Scan for the cell matching the given text and deliver its [X, Y] coordinate at center. 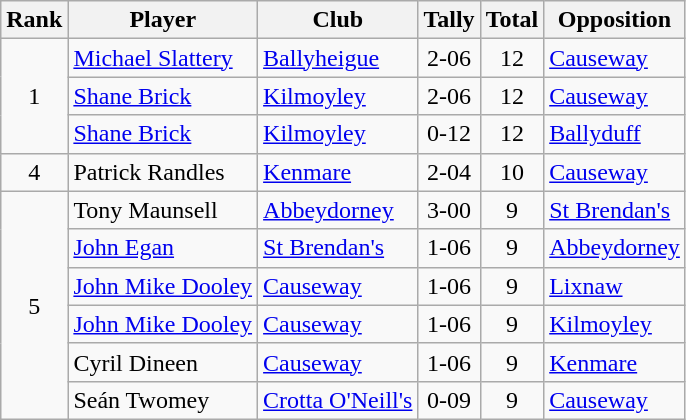
Rank [34, 20]
Tally [449, 20]
Seán Twomey [163, 400]
Tony Maunsell [163, 210]
5 [34, 305]
Michael Slattery [163, 58]
John Egan [163, 248]
Crotta O'Neill's [338, 400]
Lixnaw [615, 286]
0-12 [449, 134]
Ballyduff [615, 134]
Total [512, 20]
Player [163, 20]
0-09 [449, 400]
Patrick Randles [163, 172]
Opposition [615, 20]
Club [338, 20]
2-04 [449, 172]
Ballyheigue [338, 58]
4 [34, 172]
10 [512, 172]
3-00 [449, 210]
1 [34, 96]
Cyril Dineen [163, 362]
